Pinpoint the cell where the given text exists, returning its [X, Y] midpoint coordinate. 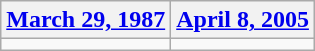
March 29, 1987 [86, 20]
April 8, 2005 [243, 20]
